Scan for the cell matching the given text and deliver its (X, Y) coordinate at center. 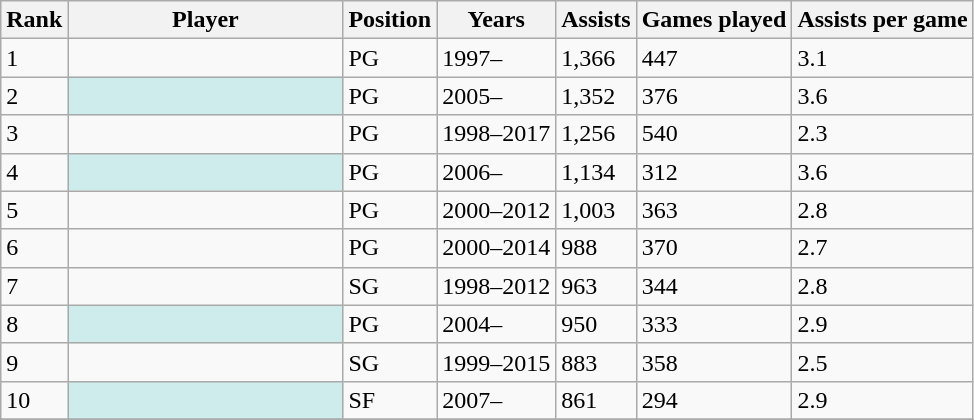
9 (34, 362)
Games played (714, 20)
312 (714, 172)
344 (714, 286)
1998–2012 (496, 286)
3 (34, 134)
10 (34, 400)
950 (596, 324)
2007– (496, 400)
2005– (496, 96)
6 (34, 248)
333 (714, 324)
1,134 (596, 172)
1999–2015 (496, 362)
2004– (496, 324)
2.3 (882, 134)
8 (34, 324)
988 (596, 248)
2.5 (882, 362)
1,256 (596, 134)
540 (714, 134)
Assists (596, 20)
3.1 (882, 58)
2000–2012 (496, 210)
Years (496, 20)
363 (714, 210)
1997– (496, 58)
447 (714, 58)
5 (34, 210)
Rank (34, 20)
2 (34, 96)
861 (596, 400)
2006– (496, 172)
1998–2017 (496, 134)
358 (714, 362)
883 (596, 362)
1 (34, 58)
1,366 (596, 58)
Position (390, 20)
2.7 (882, 248)
370 (714, 248)
SF (390, 400)
376 (714, 96)
1,352 (596, 96)
Player (206, 20)
1,003 (596, 210)
4 (34, 172)
963 (596, 286)
Assists per game (882, 20)
7 (34, 286)
2000–2014 (496, 248)
294 (714, 400)
